Extract the [x, y] coordinate from the center of the cell holding the provided text.  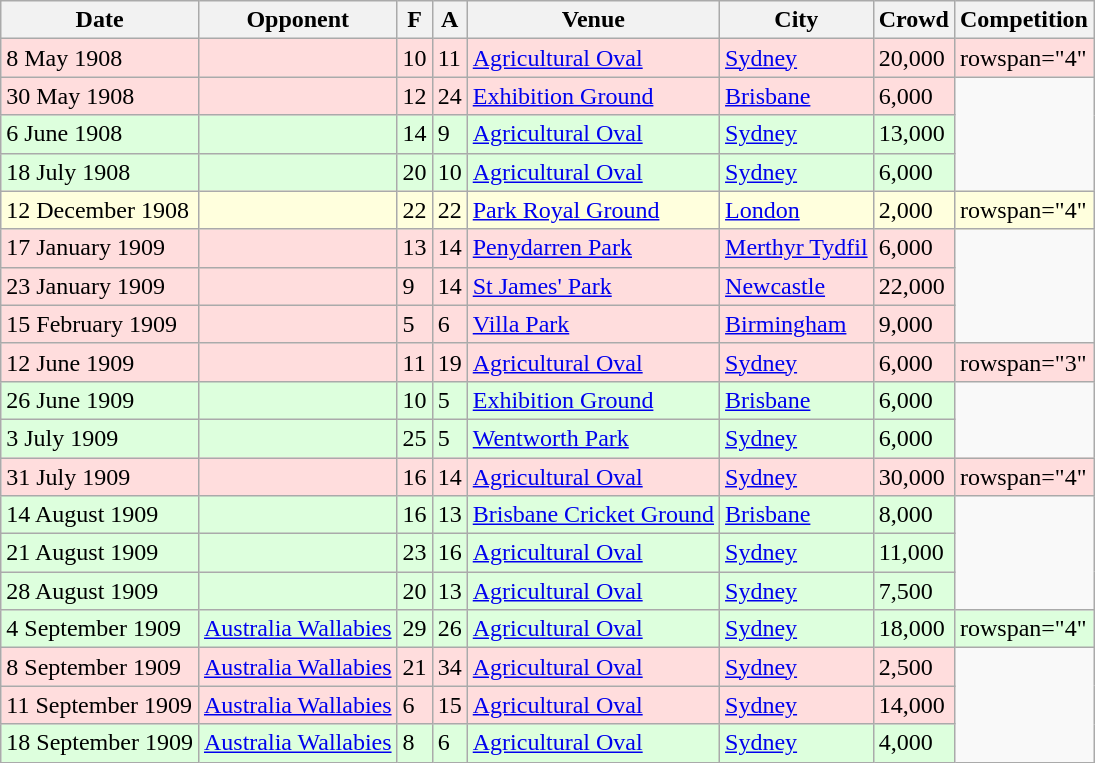
31 July 1909 [100, 477]
17 January 1909 [100, 248]
Competition [1024, 20]
Date [100, 20]
30 May 1908 [100, 96]
24 [450, 96]
14,000 [914, 705]
18,000 [914, 629]
25 [414, 438]
London [797, 210]
34 [450, 667]
15 February 1909 [100, 324]
13,000 [914, 134]
11,000 [914, 553]
A [450, 20]
3 July 1909 [100, 438]
8 September 1909 [100, 667]
26 June 1909 [100, 400]
Crowd [914, 20]
7,500 [914, 591]
6 June 1908 [100, 134]
29 [414, 629]
9,000 [914, 324]
Birmingham [797, 324]
4 September 1909 [100, 629]
12 June 1909 [100, 362]
28 August 1909 [100, 591]
21 August 1909 [100, 553]
4,000 [914, 743]
12 December 1908 [100, 210]
Wentworth Park [593, 438]
8 May 1908 [100, 58]
Penydarren Park [593, 248]
City [797, 20]
2,500 [914, 667]
21 [414, 667]
20,000 [914, 58]
23 January 1909 [100, 286]
8,000 [914, 515]
19 [450, 362]
22,000 [914, 286]
15 [450, 705]
14 August 1909 [100, 515]
23 [414, 553]
26 [450, 629]
Merthyr Tydfil [797, 248]
18 September 1909 [100, 743]
11 September 1909 [100, 705]
8 [414, 743]
Opponent [298, 20]
30,000 [914, 477]
F [414, 20]
St James' Park [593, 286]
Brisbane Cricket Ground [593, 515]
Villa Park [593, 324]
Venue [593, 20]
2,000 [914, 210]
Park Royal Ground [593, 210]
12 [414, 96]
18 July 1908 [100, 172]
rowspan="3" [1024, 362]
Newcastle [797, 286]
